Find where the given text appears and provide that cell's center as [X, Y] coordinate. 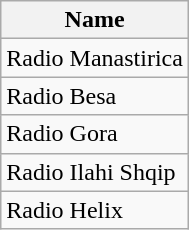
Radio Helix [95, 210]
Radio Gora [95, 134]
Radio Besa [95, 96]
Name [95, 20]
Radio Manastirica [95, 58]
Radio Ilahi Shqip [95, 172]
